Scan for the cell matching the given text and deliver its (X, Y) coordinate at center. 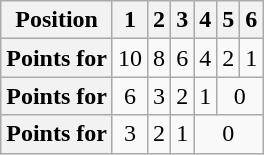
Position (57, 20)
5 (228, 20)
8 (160, 58)
10 (130, 58)
